For the text-containing cell, return its midpoint in (x, y) coordinate format. 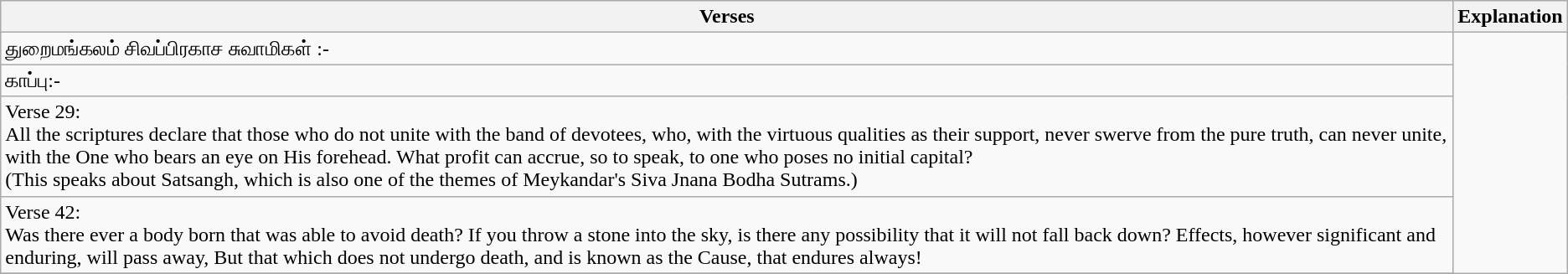
துறைமங்கலம் சிவப்பிரகாச சுவாமிகள் :- (727, 49)
Explanation (1510, 17)
காப்பு:- (727, 80)
Verses (727, 17)
